Return the [X, Y] coordinate for the center point of the cell that contains the specified text.  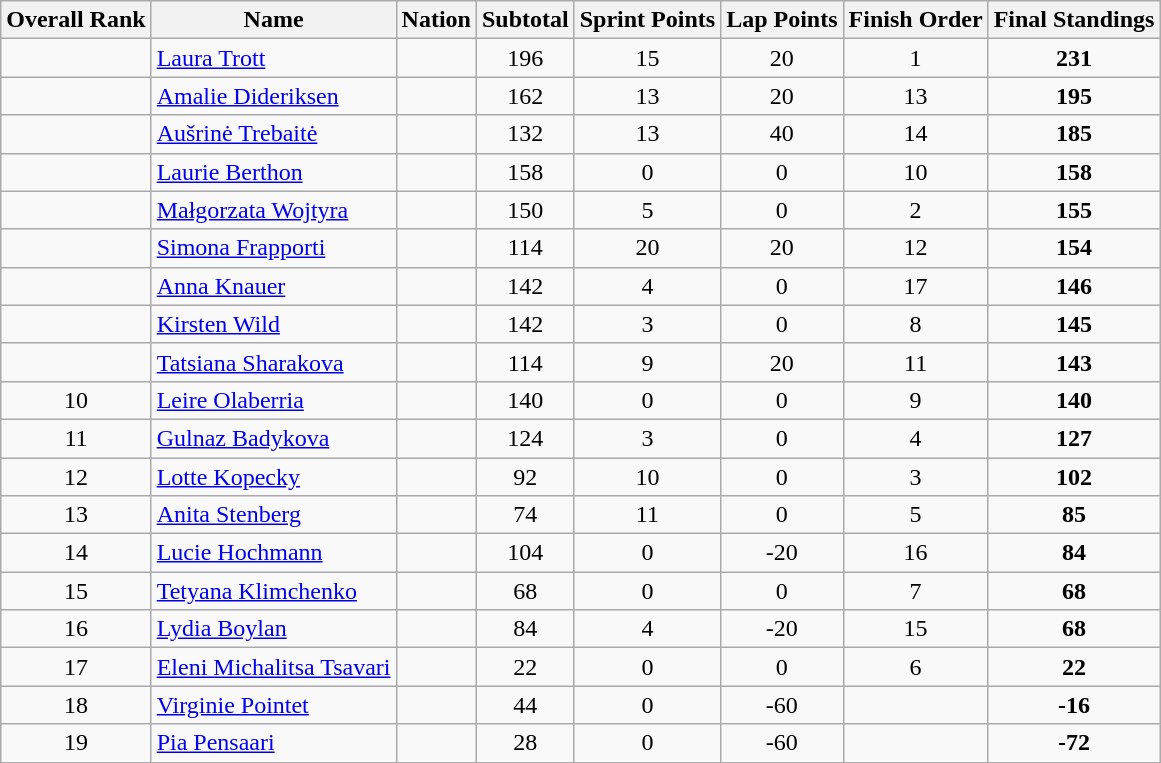
150 [525, 210]
Laurie Berthon [274, 172]
162 [525, 96]
44 [525, 705]
Leire Olaberria [274, 400]
195 [1074, 96]
Sprint Points [647, 20]
Małgorzata Wojtyra [274, 210]
Aušrinė Trebaitė [274, 134]
Finish Order [916, 20]
143 [1074, 362]
Eleni Michalitsa Tsavari [274, 667]
Lucie Hochmann [274, 553]
102 [1074, 477]
154 [1074, 248]
19 [76, 743]
2 [916, 210]
185 [1074, 134]
127 [1074, 438]
Kirsten Wild [274, 324]
Name [274, 20]
Subtotal [525, 20]
155 [1074, 210]
1 [916, 58]
145 [1074, 324]
74 [525, 515]
Nation [436, 20]
Gulnaz Badykova [274, 438]
85 [1074, 515]
196 [525, 58]
7 [916, 591]
Simona Frapporti [274, 248]
18 [76, 705]
Amalie Dideriksen [274, 96]
Anita Stenberg [274, 515]
132 [525, 134]
-72 [1074, 743]
104 [525, 553]
Final Standings [1074, 20]
124 [525, 438]
Overall Rank [76, 20]
Lotte Kopecky [274, 477]
40 [782, 134]
Pia Pensaari [274, 743]
Tetyana Klimchenko [274, 591]
28 [525, 743]
Tatsiana Sharakova [274, 362]
Lydia Boylan [274, 629]
-16 [1074, 705]
Anna Knauer [274, 286]
Lap Points [782, 20]
231 [1074, 58]
146 [1074, 286]
6 [916, 667]
Laura Trott [274, 58]
92 [525, 477]
8 [916, 324]
Virginie Pointet [274, 705]
